Locate the cell with the specified text and output its [X, Y] center coordinate. 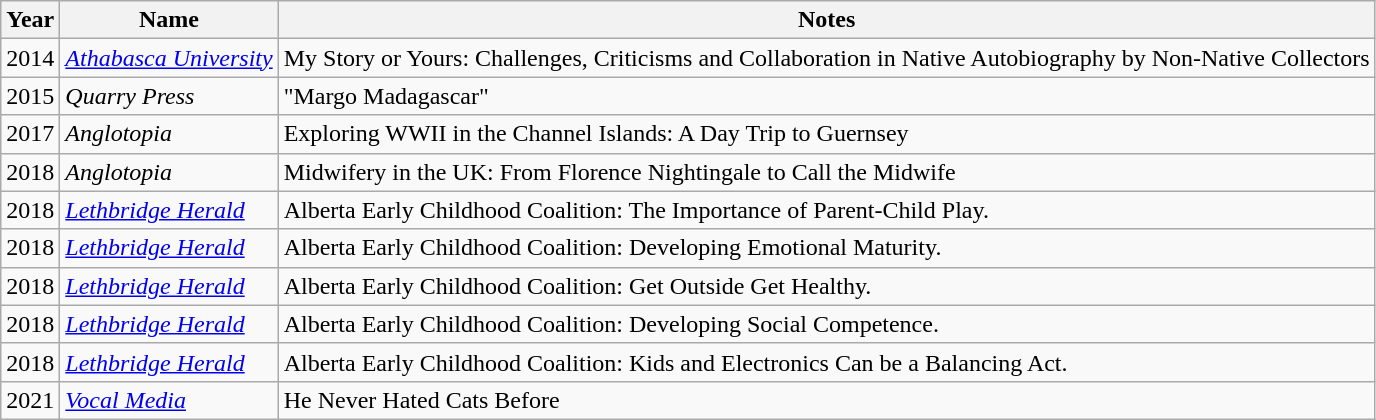
Midwifery in the UK: From Florence Nightingale to Call the Midwife [826, 172]
Alberta Early Childhood Coalition: Developing Emotional Maturity. [826, 248]
Vocal Media [169, 400]
2014 [30, 58]
Alberta Early Childhood Coalition: Developing Social Competence. [826, 324]
Year [30, 20]
He Never Hated Cats Before [826, 400]
My Story or Yours: Challenges, Criticisms and Collaboration in Native Autobiography by Non-Native Collectors [826, 58]
"Margo Madagascar" [826, 96]
Quarry Press [169, 96]
Athabasca University [169, 58]
2017 [30, 134]
2021 [30, 400]
Alberta Early Childhood Coalition: Get Outside Get Healthy. [826, 286]
Notes [826, 20]
Alberta Early Childhood Coalition: The Importance of Parent-Child Play. [826, 210]
Exploring WWII in the Channel Islands: A Day Trip to Guernsey [826, 134]
2015 [30, 96]
Alberta Early Childhood Coalition: Kids and Electronics Can be a Balancing Act. [826, 362]
Name [169, 20]
